Output the [X, Y] coordinate of the center of the cell containing the given text.  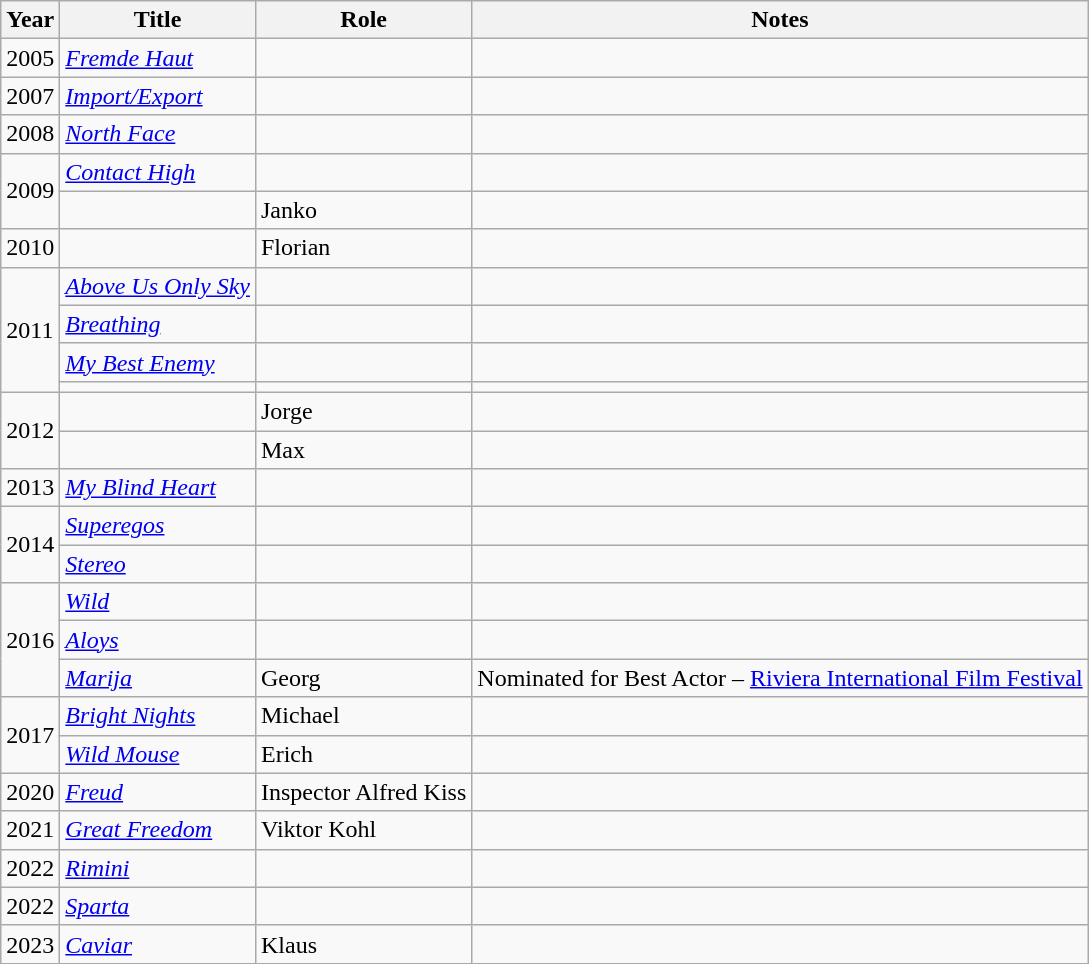
2007 [30, 96]
Janko [363, 210]
Jorge [363, 411]
Freud [158, 792]
North Face [158, 134]
2013 [30, 488]
Superegos [158, 526]
2017 [30, 735]
2011 [30, 330]
Rimini [158, 868]
2016 [30, 640]
Breathing [158, 324]
2010 [30, 248]
2012 [30, 430]
Marija [158, 678]
Inspector Alfred Kiss [363, 792]
My Best Enemy [158, 362]
2005 [30, 58]
Wild Mouse [158, 754]
Nominated for Best Actor – Riviera International Film Festival [780, 678]
Erich [363, 754]
Michael [363, 716]
Notes [780, 20]
Year [30, 20]
Max [363, 449]
Import/Export [158, 96]
Bright Nights [158, 716]
2008 [30, 134]
2014 [30, 545]
Wild [158, 602]
Viktor Kohl [363, 830]
Contact High [158, 172]
Florian [363, 248]
Sparta [158, 906]
Above Us Only Sky [158, 286]
Stereo [158, 564]
Title [158, 20]
2021 [30, 830]
2009 [30, 191]
Klaus [363, 944]
Fremde Haut [158, 58]
Great Freedom [158, 830]
Caviar [158, 944]
Aloys [158, 640]
2020 [30, 792]
2023 [30, 944]
My Blind Heart [158, 488]
Role [363, 20]
Georg [363, 678]
